For the text-containing cell, return its midpoint in [x, y] coordinate format. 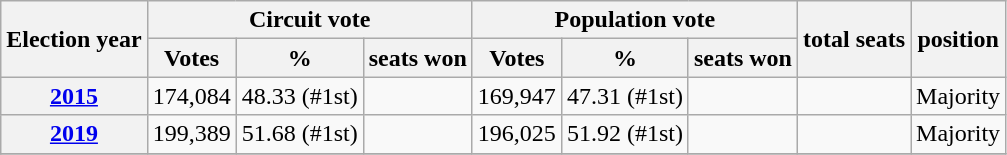
2019 [74, 134]
174,084 [192, 96]
Election year [74, 39]
Circuit vote [310, 20]
48.33 (#1st) [300, 96]
2015 [74, 96]
51.92 (#1st) [624, 134]
Population vote [634, 20]
total seats [854, 39]
47.31 (#1st) [624, 96]
199,389 [192, 134]
position [958, 39]
51.68 (#1st) [300, 134]
196,025 [516, 134]
169,947 [516, 96]
